Provide the [x, y] coordinate of the cell's center where the given text is located.  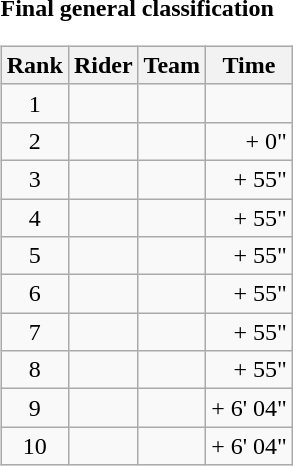
9 [34, 408]
Time [250, 65]
Rider [103, 65]
7 [34, 332]
4 [34, 217]
3 [34, 179]
5 [34, 256]
8 [34, 370]
10 [34, 446]
+ 0" [250, 141]
2 [34, 141]
6 [34, 294]
Rank [34, 65]
Team [172, 65]
1 [34, 103]
